Pinpoint the cell where the given text exists, returning its [x, y] midpoint coordinate. 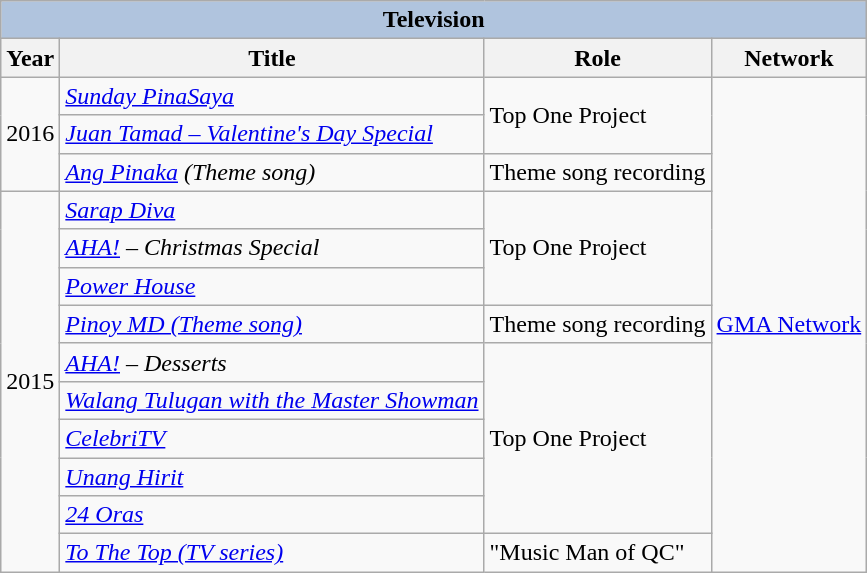
AHA! – Desserts [272, 362]
Network [789, 58]
2016 [30, 134]
2015 [30, 382]
Unang Hirit [272, 477]
Title [272, 58]
Year [30, 58]
To The Top (TV series) [272, 553]
Juan Tamad – Valentine's Day Special [272, 134]
Pinoy MD (Theme song) [272, 324]
AHA! – Christmas Special [272, 248]
24 Oras [272, 515]
Sarap Diva [272, 210]
Role [598, 58]
Walang Tulugan with the Master Showman [272, 400]
CelebriTV [272, 438]
GMA Network [789, 324]
Television [434, 20]
Power House [272, 286]
Sunday PinaSaya [272, 96]
"Music Man of QC" [598, 553]
Ang Pinaka (Theme song) [272, 172]
